Extract the [x, y] coordinate from the center of the cell holding the provided text.  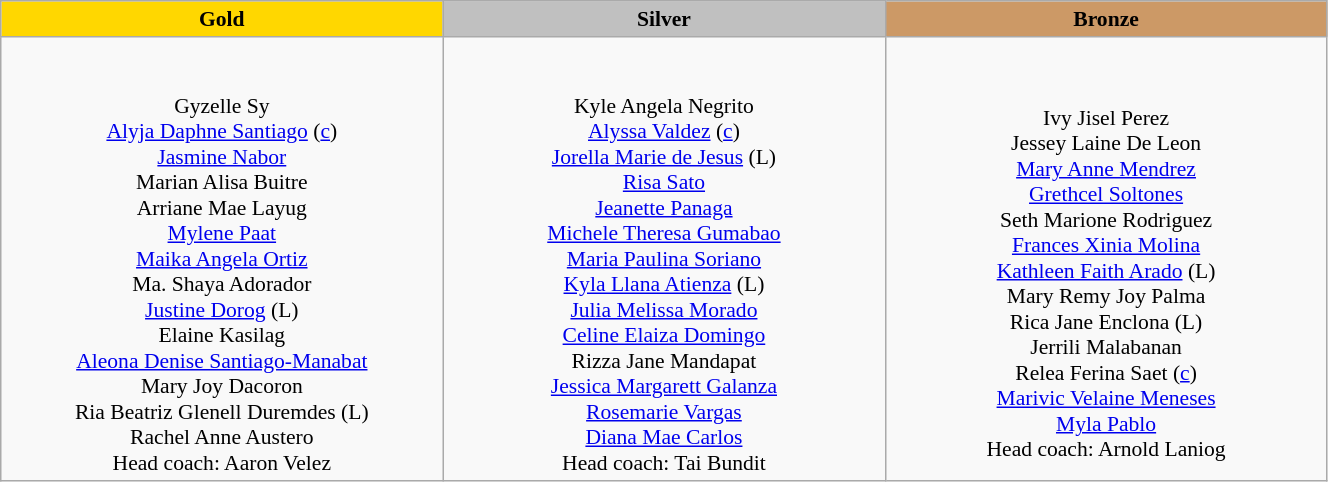
Silver [664, 19]
Bronze [1106, 19]
Gold [222, 19]
